Find where the given text appears and provide that cell's center as [X, Y] coordinate. 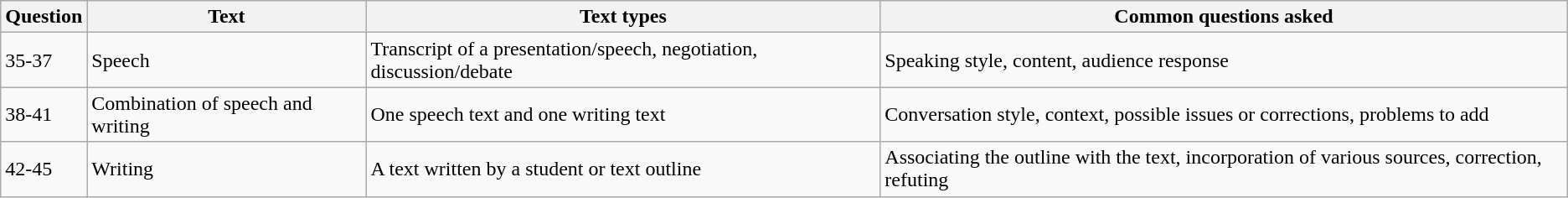
Conversation style, context, possible issues or corrections, problems to add [1224, 114]
Common questions asked [1224, 17]
Text [226, 17]
A text written by a student or text outline [623, 169]
Associating the outline with the text, incorporation of various sources, correction, refuting [1224, 169]
42-45 [44, 169]
35-37 [44, 60]
Combination of speech and writing [226, 114]
Text types [623, 17]
Question [44, 17]
Writing [226, 169]
Speaking style, content, audience response [1224, 60]
One speech text and one writing text [623, 114]
Speech [226, 60]
38-41 [44, 114]
Transcript of a presentation/speech, negotiation, discussion/debate [623, 60]
